Detect which cell encompasses the target text, then output its [x, y] center coordinate. 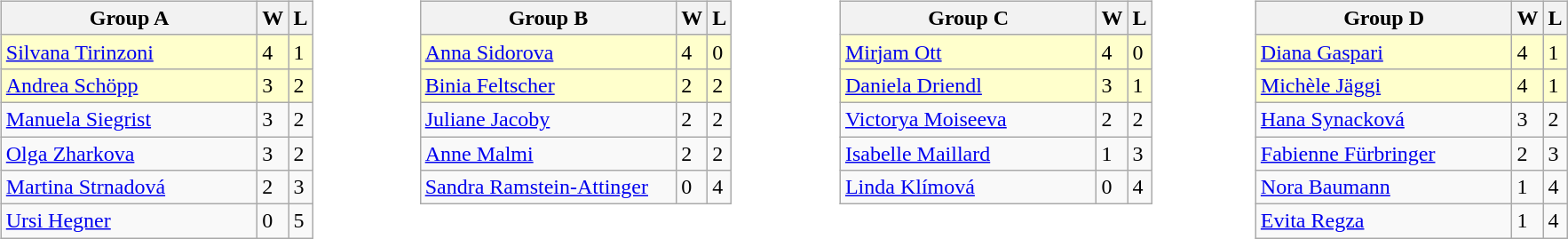
Anne Malmi [549, 154]
Silvana Tirinzoni [130, 52]
Diana Gaspari [1383, 52]
Daniela Driendl [968, 85]
Isabelle Maillard [968, 154]
Juliane Jacoby [549, 119]
Michèle Jäggi [1383, 85]
Nora Baumann [1383, 187]
Linda Klímová [968, 187]
Evita Regza [1383, 221]
Martina Strnadová [130, 187]
Anna Sidorova [549, 52]
Sandra Ramstein-Attinger [549, 187]
Manuela Siegrist [130, 119]
Group D [1383, 18]
Olga Zharkova [130, 154]
5 [300, 221]
Group A [130, 18]
Andrea Schöpp [130, 85]
Mirjam Ott [968, 52]
Group C [968, 18]
Group B [549, 18]
Hana Synacková [1383, 119]
Binia Feltscher [549, 85]
Ursi Hegner [130, 221]
Victorya Moiseeva [968, 119]
Fabienne Fürbringer [1383, 154]
